Locate the cell with the specified text and output its [x, y] center coordinate. 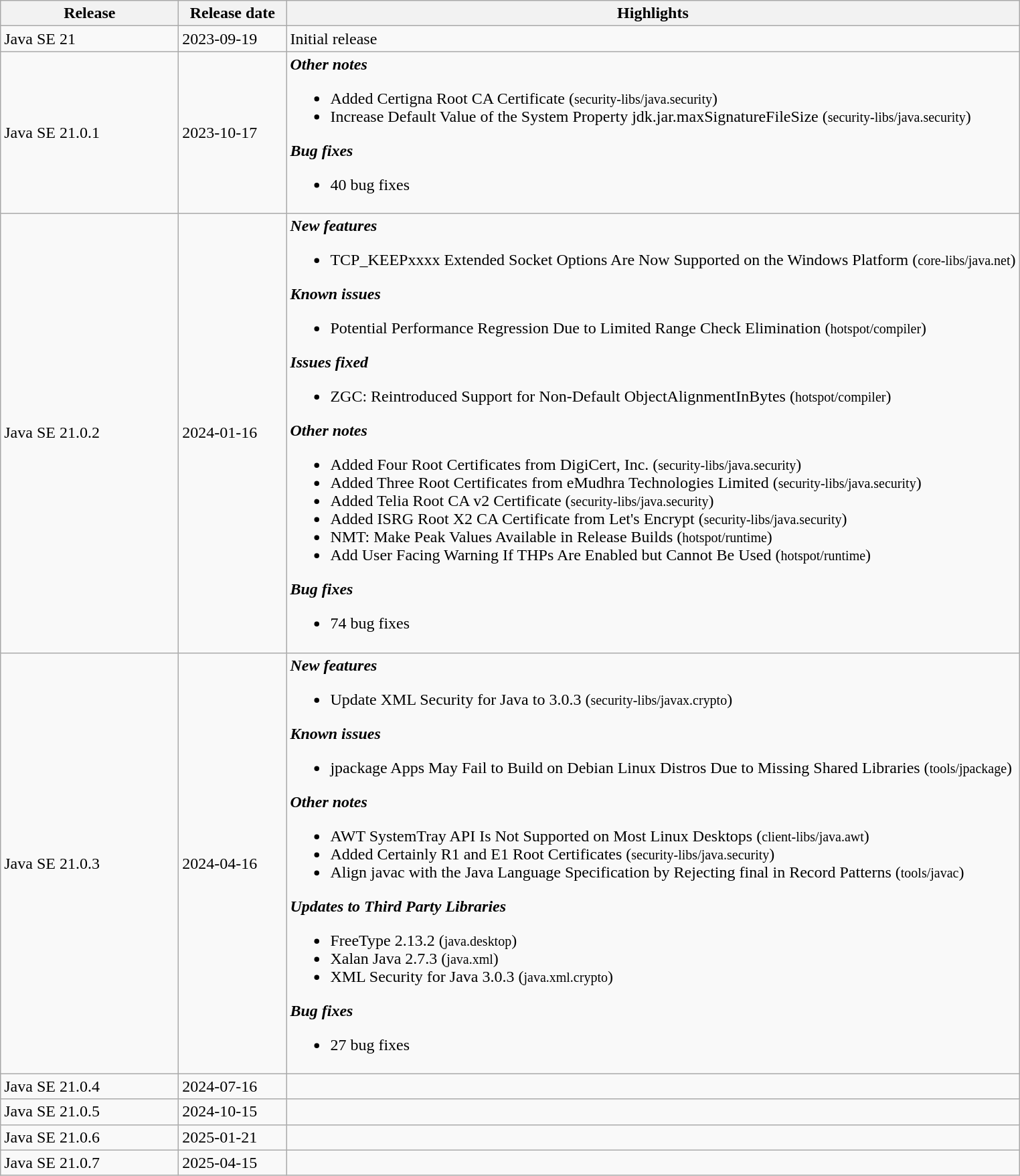
Java SE 21.0.2 [90, 433]
Java SE 21.0.4 [90, 1086]
Java SE 21.0.3 [90, 863]
Java SE 21.0.6 [90, 1137]
2024-01-16 [233, 433]
Highlights [653, 13]
Java SE 21 [90, 39]
Java SE 21.0.5 [90, 1112]
2024-07-16 [233, 1086]
2023-09-19 [233, 39]
Java SE 21.0.1 [90, 133]
Release date [233, 13]
2024-04-16 [233, 863]
Release [90, 13]
Java SE 21.0.7 [90, 1163]
2025-01-21 [233, 1137]
2025-04-15 [233, 1163]
2023-10-17 [233, 133]
Initial release [653, 39]
2024-10-15 [233, 1112]
